Extract the [X, Y] coordinate from the center of the cell holding the provided text.  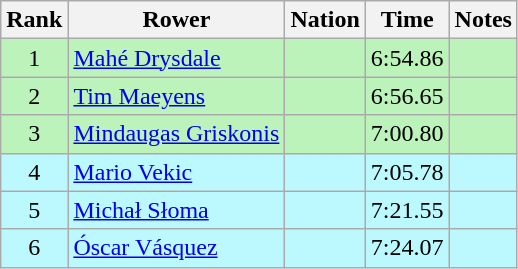
Mario Vekic [176, 172]
Rank [34, 20]
1 [34, 58]
Rower [176, 20]
7:05.78 [407, 172]
Mindaugas Griskonis [176, 134]
Time [407, 20]
7:24.07 [407, 248]
Notes [483, 20]
Mahé Drysdale [176, 58]
6 [34, 248]
3 [34, 134]
6:56.65 [407, 96]
Michał Słoma [176, 210]
7:21.55 [407, 210]
6:54.86 [407, 58]
5 [34, 210]
Tim Maeyens [176, 96]
Nation [325, 20]
2 [34, 96]
4 [34, 172]
Óscar Vásquez [176, 248]
7:00.80 [407, 134]
